Return (x, y) of the center of cell containing provided text 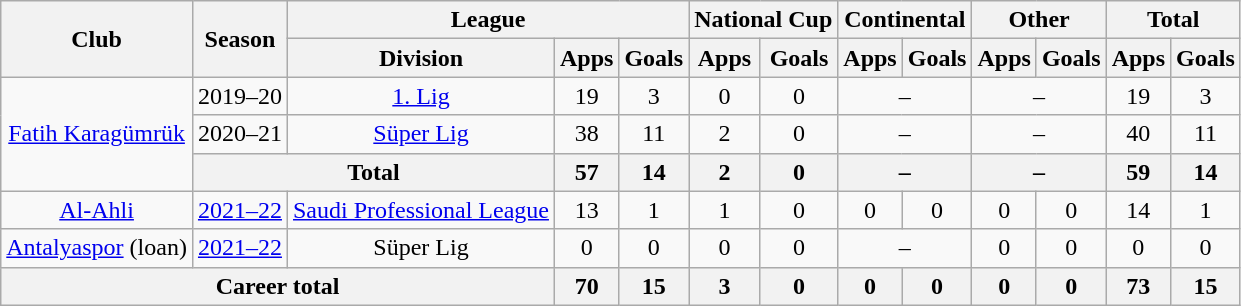
40 (1138, 134)
13 (586, 210)
Career total (278, 286)
2020–21 (240, 134)
League (488, 20)
1. Lig (420, 96)
70 (586, 286)
Division (420, 58)
57 (586, 172)
National Cup (764, 20)
2019–20 (240, 96)
Antalyaspor (loan) (97, 248)
Fatih Karagümrük (97, 134)
Saudi Professional League (420, 210)
Club (97, 39)
Other (1039, 20)
Continental (905, 20)
Al-Ahli (97, 210)
73 (1138, 286)
Season (240, 39)
59 (1138, 172)
38 (586, 134)
